Detect which cell encompasses the target text, then output its (x, y) center coordinate. 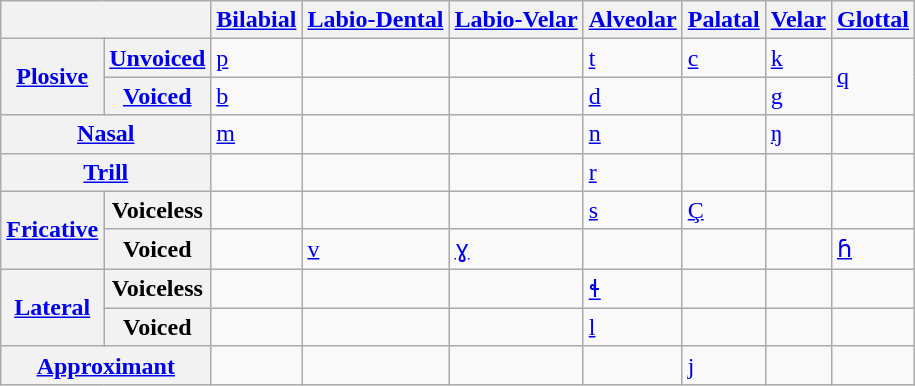
Ç (724, 210)
c (724, 58)
ɦ (872, 249)
Velar (798, 20)
m (256, 134)
s (632, 210)
Labio-Velar (516, 20)
Lateral (52, 308)
Unvoiced (158, 58)
n (632, 134)
Alveolar (632, 20)
ŋ (798, 134)
Bilabial (256, 20)
q (872, 77)
j (724, 365)
ɣ (516, 249)
d (632, 96)
ɬ (632, 289)
Trill (106, 172)
Glottal (872, 20)
b (256, 96)
Nasal (106, 134)
g (798, 96)
Plosive (52, 77)
p (256, 58)
Labio-Dental (376, 20)
Fricative (52, 230)
Approximant (106, 365)
l (632, 327)
r (632, 172)
k (798, 58)
v (376, 249)
Palatal (724, 20)
t (632, 58)
